Return the (X, Y) coordinate for the center point of the cell that contains the specified text.  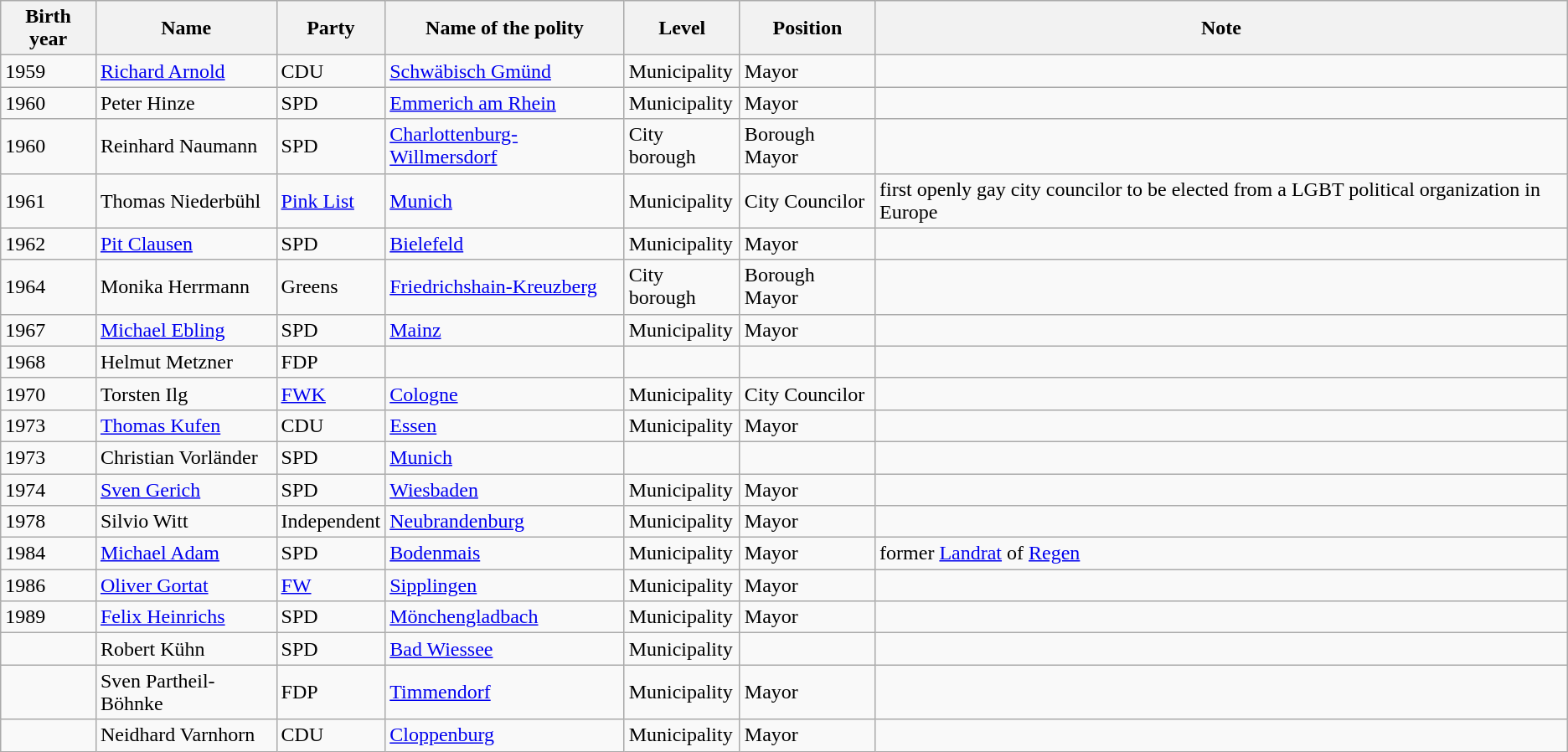
Monika Herrmann (186, 286)
Independent (331, 522)
Robert Kühn (186, 649)
Neubrandenburg (504, 522)
Torsten Ilg (186, 394)
Position (807, 28)
Level (682, 28)
1978 (49, 522)
1970 (49, 394)
Richard Arnold (186, 71)
Silvio Witt (186, 522)
1962 (49, 244)
Bad Wiessee (504, 649)
Michael Adam (186, 554)
1968 (49, 362)
Name (186, 28)
FW (331, 585)
Bodenmais (504, 554)
Cologne (504, 394)
Michael Ebling (186, 330)
Wiesbaden (504, 490)
Timmendorf (504, 692)
Sipplingen (504, 585)
Cloppenburg (504, 735)
Charlottenburg-Willmersdorf (504, 146)
Name of the polity (504, 28)
Pink List (331, 201)
Mainz (504, 330)
1984 (49, 554)
Schwäbisch Gmünd (504, 71)
Christian Vorländer (186, 457)
Friedrichshain-Kreuzberg (504, 286)
1959 (49, 71)
1986 (49, 585)
Thomas Niederbühl (186, 201)
1974 (49, 490)
Note (1221, 28)
FWK (331, 394)
1989 (49, 617)
1964 (49, 286)
Reinhard Naumann (186, 146)
Thomas Kufen (186, 425)
Party (331, 28)
Sven Partheil-Böhnke (186, 692)
Peter Hinze (186, 103)
1967 (49, 330)
Emmerich am Rhein (504, 103)
Birth year (49, 28)
Oliver Gortat (186, 585)
first openly gay city councilor to be elected from a LGBT political organization in Europe (1221, 201)
Essen (504, 425)
Helmut Metzner (186, 362)
Pit Clausen (186, 244)
former Landrat of Regen (1221, 554)
Felix Heinrichs (186, 617)
Bielefeld (504, 244)
1961 (49, 201)
Sven Gerich (186, 490)
Mönchengladbach (504, 617)
Greens (331, 286)
Neidhard Varnhorn (186, 735)
